Provide the (x, y) coordinate of the cell's center where the given text is located.  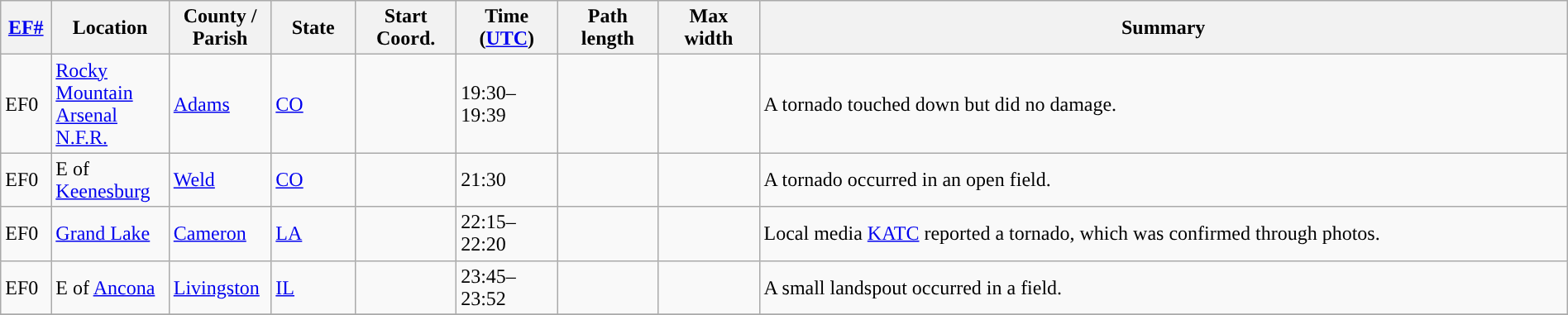
Cameron (220, 233)
LA (313, 233)
Start Coord. (406, 28)
Local media KATC reported a tornado, which was confirmed through photos. (1163, 233)
A tornado touched down but did no damage. (1163, 104)
23:45–23:52 (507, 288)
21:30 (507, 180)
A small landspout occurred in a field. (1163, 288)
Livingston (220, 288)
Time (UTC) (507, 28)
Location (110, 28)
Max width (709, 28)
Summary (1163, 28)
Rocky Mountain Arsenal N.F.R. (110, 104)
Adams (220, 104)
E of Keenesburg (110, 180)
Weld (220, 180)
22:15–22:20 (507, 233)
County / Parish (220, 28)
A tornado occurred in an open field. (1163, 180)
E of Ancona (110, 288)
State (313, 28)
EF# (26, 28)
Path length (608, 28)
19:30–19:39 (507, 104)
IL (313, 288)
Grand Lake (110, 233)
